Return the (X, Y) coordinate for the center point of the cell that contains the specified text.  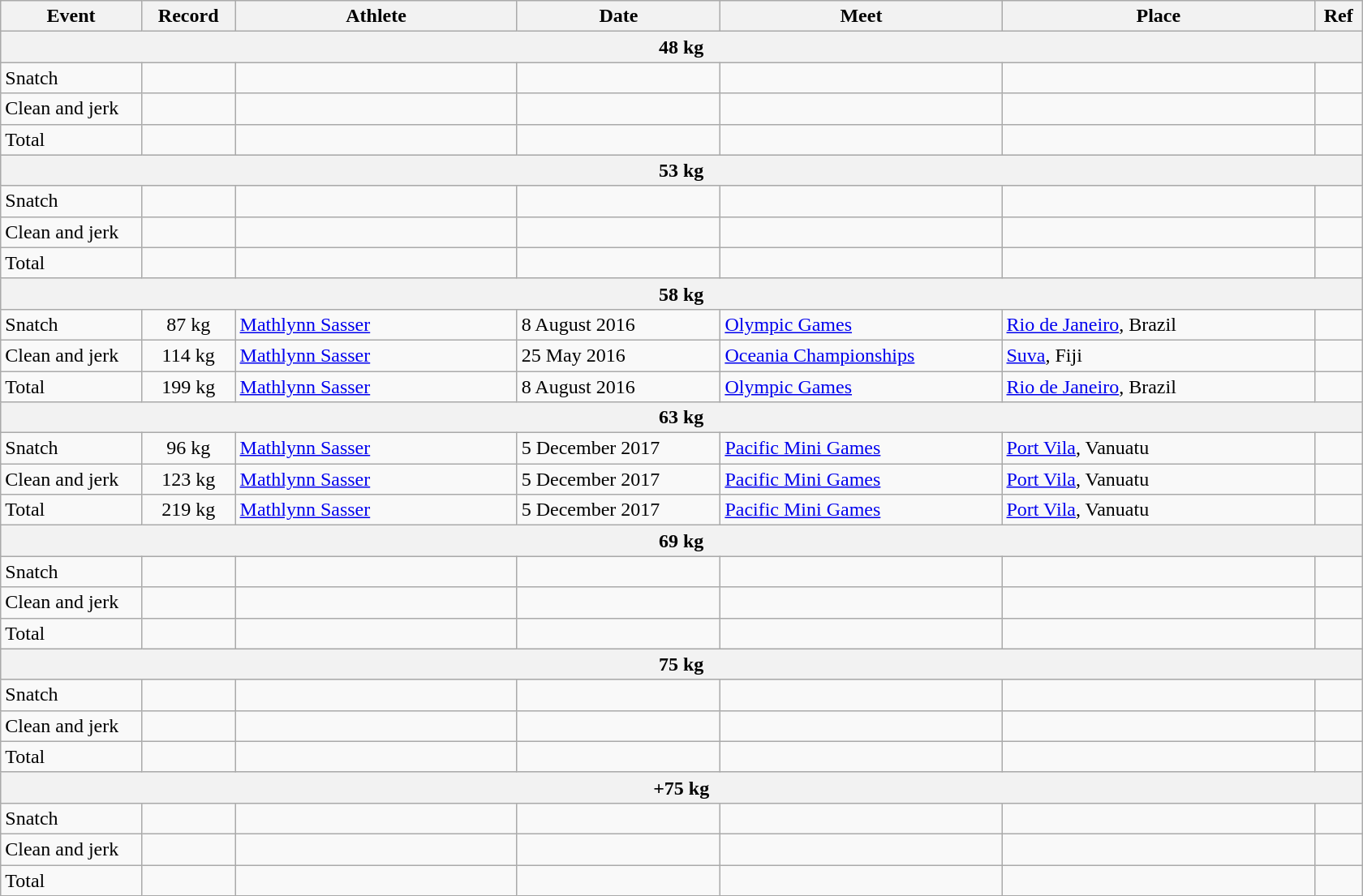
Event (71, 16)
Place (1159, 16)
Meet (862, 16)
69 kg (681, 541)
114 kg (188, 355)
Ref (1339, 16)
87 kg (188, 324)
53 kg (681, 170)
96 kg (188, 448)
63 kg (681, 418)
219 kg (188, 510)
58 kg (681, 294)
Oceania Championships (862, 355)
Suva, Fiji (1159, 355)
+75 kg (681, 787)
48 kg (681, 47)
199 kg (188, 387)
123 kg (188, 479)
Record (188, 16)
Date (618, 16)
Athlete (376, 16)
25 May 2016 (618, 355)
75 kg (681, 664)
